Capture the cell that displays the provided text and extract its [X, Y] central coordinate. 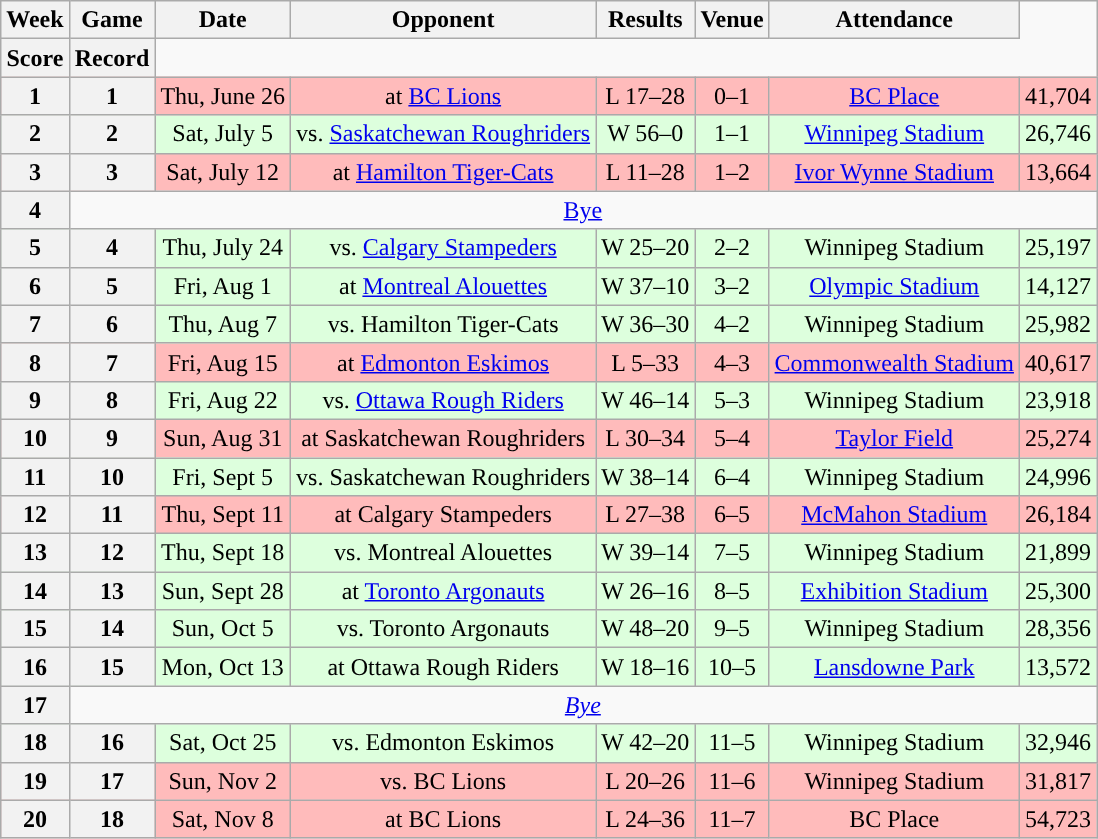
6–5 [732, 515]
25,197 [1058, 248]
24,996 [1058, 477]
W 56–0 [646, 134]
at Saskatchewan Roughriders [444, 438]
Fri, Aug 1 [223, 286]
at Edmonton Eskimos [444, 362]
Week [35, 20]
at Ottawa Rough Riders [444, 667]
Thu, Sept 11 [223, 515]
McMahon Stadium [894, 515]
L 5–33 [646, 362]
13,572 [1058, 667]
at Toronto Argonauts [444, 591]
W 25–20 [646, 248]
4–3 [732, 362]
vs. Calgary Stampeders [444, 248]
Mon, Oct 13 [223, 667]
Thu, July 24 [223, 248]
Score [35, 58]
6–4 [732, 477]
Ivor Wynne Stadium [894, 172]
54,723 [1058, 819]
Thu, Aug 7 [223, 324]
Thu, Sept 18 [223, 553]
W 36–30 [646, 324]
14,127 [1058, 286]
28,356 [1058, 629]
W 37–10 [646, 286]
vs. Toronto Argonauts [444, 629]
Commonwealth Stadium [894, 362]
Fri, Sept 5 [223, 477]
5–4 [732, 438]
L 30–34 [646, 438]
at Hamilton Tiger-Cats [444, 172]
W 48–20 [646, 629]
Thu, June 26 [223, 96]
at Calgary Stampeders [444, 515]
L 27–38 [646, 515]
Record [112, 58]
Sat, July 12 [223, 172]
2–2 [732, 248]
Venue [732, 20]
at Montreal Alouettes [444, 286]
10–5 [732, 667]
vs. Montreal Alouettes [444, 553]
Results [646, 20]
1–2 [732, 172]
W 18–16 [646, 667]
11–5 [732, 743]
9–5 [732, 629]
W 46–14 [646, 400]
31,817 [1058, 781]
3–2 [732, 286]
Sun, Oct 5 [223, 629]
32,946 [1058, 743]
Opponent [444, 20]
19 [35, 781]
0–1 [732, 96]
13,664 [1058, 172]
Date [223, 20]
25,982 [1058, 324]
L 24–36 [646, 819]
L 20–26 [646, 781]
Sun, Nov 2 [223, 781]
21,899 [1058, 553]
vs. Hamilton Tiger-Cats [444, 324]
8–5 [732, 591]
25,274 [1058, 438]
W 38–14 [646, 477]
W 39–14 [646, 553]
W 26–16 [646, 591]
Fri, Aug 22 [223, 400]
Fri, Aug 15 [223, 362]
L 11–28 [646, 172]
Sun, Sept 28 [223, 591]
5–3 [732, 400]
11–7 [732, 819]
vs. BC Lions [444, 781]
vs. Ottawa Rough Riders [444, 400]
Game [112, 20]
26,746 [1058, 134]
41,704 [1058, 96]
26,184 [1058, 515]
Sat, Nov 8 [223, 819]
Olympic Stadium [894, 286]
7–5 [732, 553]
11–6 [732, 781]
23,918 [1058, 400]
Sat, Oct 25 [223, 743]
Lansdowne Park [894, 667]
Attendance [894, 20]
25,300 [1058, 591]
1–1 [732, 134]
Taylor Field [894, 438]
vs. Edmonton Eskimos [444, 743]
W 42–20 [646, 743]
20 [35, 819]
40,617 [1058, 362]
Exhibition Stadium [894, 591]
Sun, Aug 31 [223, 438]
L 17–28 [646, 96]
Sat, July 5 [223, 134]
4–2 [732, 324]
